Pinpoint the cell where the given text exists, returning its [X, Y] midpoint coordinate. 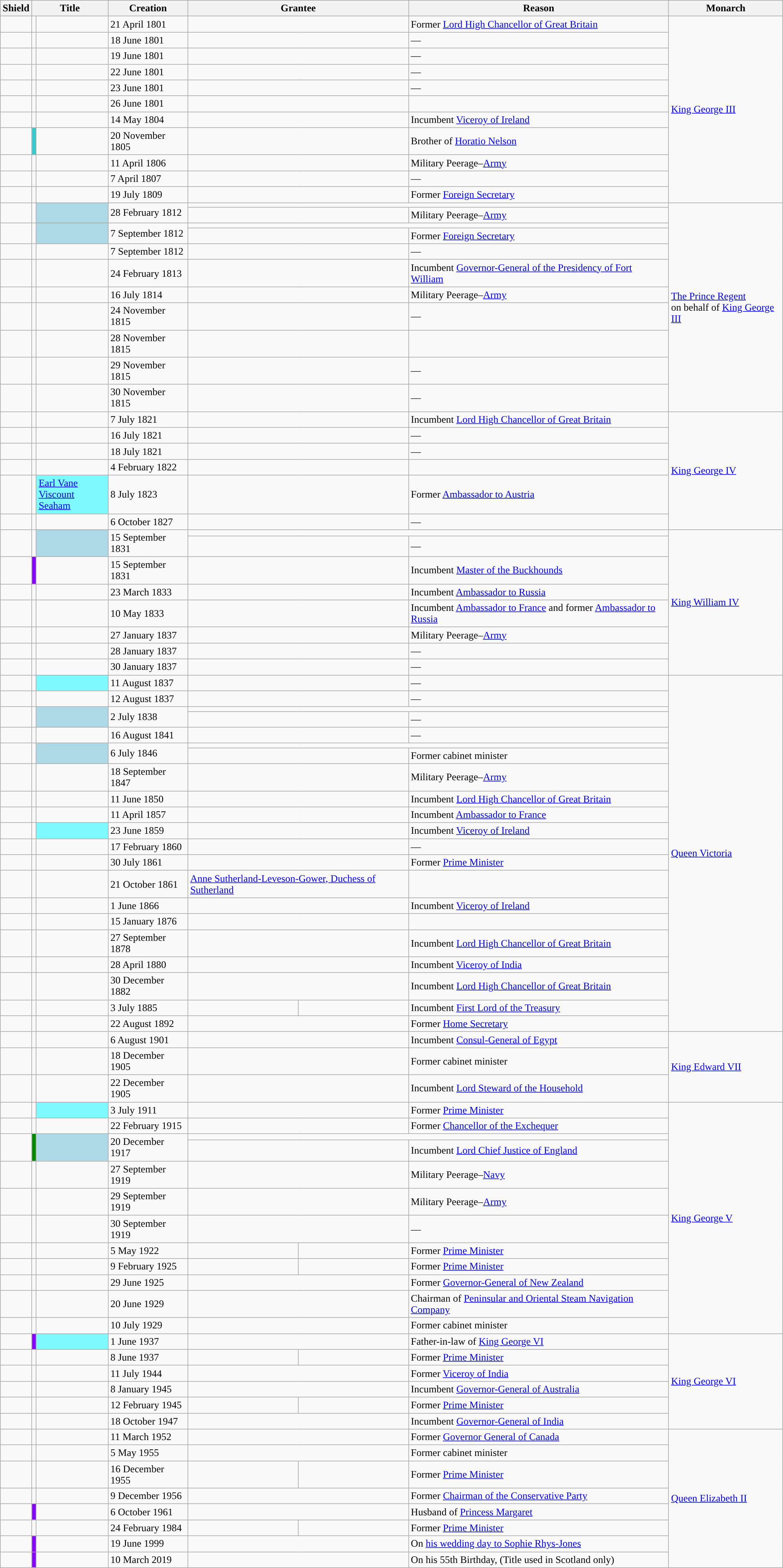
11 March 1952 [148, 1437]
15 January 1876 [148, 922]
11 April 1806 [148, 163]
16 July 1821 [148, 435]
29 November 1815 [148, 370]
King George III [726, 110]
21 October 1861 [148, 884]
10 March 2019 [148, 1560]
Former Governor General of Canada [539, 1437]
27 January 1837 [148, 635]
Incumbent Governor-General of Australia [539, 1389]
27 September 1878 [148, 943]
16 December 1955 [148, 1474]
6 August 1901 [148, 1039]
Incumbent Ambassador to France and former Ambassador to Russia [539, 614]
Former Chancellor of the Exchequer [539, 1126]
King George IV [726, 470]
24 February 1813 [148, 273]
24 February 1984 [148, 1528]
Former Home Secretary [539, 1024]
18 June 1801 [148, 40]
18 December 1905 [148, 1061]
19 July 1809 [148, 194]
26 June 1801 [148, 104]
Incumbent Governor-General of India [539, 1421]
Incumbent Lord Steward of the Household [539, 1088]
King George VI [726, 1381]
Former Governor-General of New Zealand [539, 1282]
Title [70, 8]
Former Ambassador to Austria [539, 494]
Creation [148, 8]
22 August 1892 [148, 1024]
29 June 1925 [148, 1282]
8 June 1937 [148, 1357]
28 November 1815 [148, 344]
8 July 1823 [148, 494]
Husband of Princess Margaret [539, 1512]
8 January 1945 [148, 1389]
5 May 1955 [148, 1453]
23 March 1833 [148, 592]
20 December 1917 [148, 1147]
6 October 1827 [148, 521]
18 July 1821 [148, 451]
23 June 1801 [148, 88]
16 August 1841 [148, 735]
9 February 1925 [148, 1267]
Incumbent First Lord of the Treasury [539, 1008]
27 September 1919 [148, 1175]
Former Chairman of the Conservative Party [539, 1496]
4 February 1822 [148, 467]
9 December 1956 [148, 1496]
Incumbent Governor-General of the Presidency of Fort William [539, 273]
19 June 1999 [148, 1544]
22 February 1915 [148, 1126]
16 July 1814 [148, 295]
3 July 1885 [148, 1008]
30 September 1919 [148, 1229]
Shield [16, 8]
22 December 1905 [148, 1088]
3 July 1911 [148, 1110]
11 July 1944 [148, 1373]
10 May 1833 [148, 614]
Incumbent Ambassador to Russia [539, 592]
21 April 1801 [148, 24]
30 January 1837 [148, 667]
5 May 1922 [148, 1251]
24 November 1815 [148, 316]
King William IV [726, 602]
11 April 1857 [148, 815]
Father-in-law of King George VI [539, 1341]
Chairman of Peninsular and Oriental Steam Navigation Company [539, 1304]
12 August 1837 [148, 699]
2 July 1838 [148, 717]
28 January 1837 [148, 651]
20 June 1929 [148, 1304]
30 November 1815 [148, 398]
On his wedding day to Sophie Rhys-Jones [539, 1544]
6 July 1846 [148, 753]
On his 55th Birthday, (Title used in Scotland only) [539, 1560]
Queen Victoria [726, 853]
10 July 1929 [148, 1325]
14 May 1804 [148, 120]
17 February 1860 [148, 847]
Incumbent Consul-General of Egypt [539, 1039]
7 July 1821 [148, 419]
6 October 1961 [148, 1512]
Reason [539, 8]
Incumbent Master of the Buckhounds [539, 570]
11 August 1837 [148, 683]
22 June 1801 [148, 72]
23 June 1859 [148, 831]
Grantee [298, 8]
19 June 1801 [148, 56]
Queen Elizabeth II [726, 1499]
30 July 1861 [148, 863]
20 November 1805 [148, 141]
Former Viceroy of India [539, 1373]
11 June 1850 [148, 799]
The Prince Regenton behalf of King George III [726, 307]
18 September 1847 [148, 777]
Anne Sutherland-Leveson-Gower, Duchess of Sutherland [298, 884]
29 September 1919 [148, 1202]
Monarch [726, 8]
30 December 1882 [148, 986]
12 February 1945 [148, 1405]
1 June 1866 [148, 906]
7 April 1807 [148, 179]
Military Peerage–Navy [539, 1175]
28 April 1880 [148, 965]
1 June 1937 [148, 1341]
Brother of Horatio Nelson [539, 141]
Incumbent Ambassador to France [539, 815]
King Edward VII [726, 1067]
Incumbent Viceroy of India [539, 965]
Earl VaneViscount Seaham [72, 494]
King George V [726, 1218]
Former Lord High Chancellor of Great Britain [539, 24]
Incumbent Lord Chief Justice of England [539, 1150]
28 February 1812 [148, 212]
18 October 1947 [148, 1421]
